Pinpoint the cell where the given text exists, returning its [x, y] midpoint coordinate. 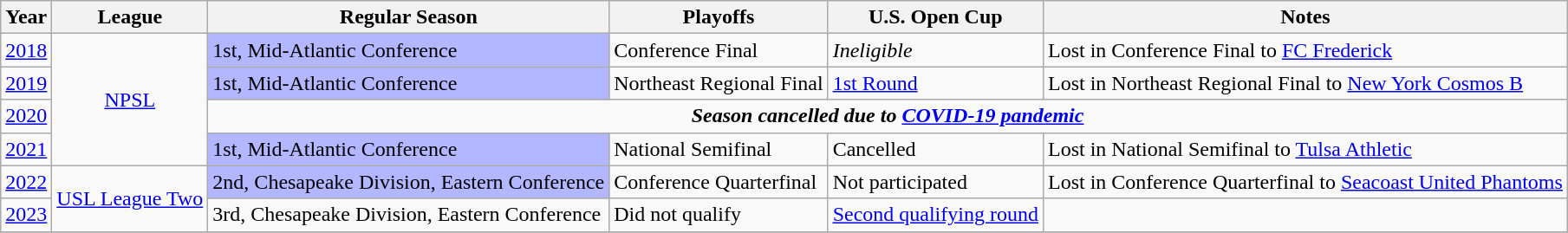
USL League Two [130, 198]
Lost in National Semifinal to Tulsa Athletic [1305, 149]
Lost in Conference Quarterfinal to Seacoast United Phantoms [1305, 182]
Northeast Regional Final [719, 83]
Notes [1305, 17]
Cancelled [935, 149]
2nd, Chesapeake Division, Eastern Conference [409, 182]
2018 [26, 50]
Conference Final [719, 50]
1st Round [935, 83]
Not participated [935, 182]
Second qualifying round [935, 215]
League [130, 17]
Year [26, 17]
2020 [26, 116]
2022 [26, 182]
Lost in Conference Final to FC Frederick [1305, 50]
Lost in Northeast Regional Final to New York Cosmos B [1305, 83]
Ineligible [935, 50]
Season cancelled due to COVID-19 pandemic [888, 116]
2019 [26, 83]
2021 [26, 149]
Regular Season [409, 17]
Conference Quarterfinal [719, 182]
3rd, Chesapeake Division, Eastern Conference [409, 215]
Did not qualify [719, 215]
2023 [26, 215]
Playoffs [719, 17]
NPSL [130, 100]
National Semifinal [719, 149]
U.S. Open Cup [935, 17]
